Output the [X, Y] coordinate of the center of the cell containing the given text.  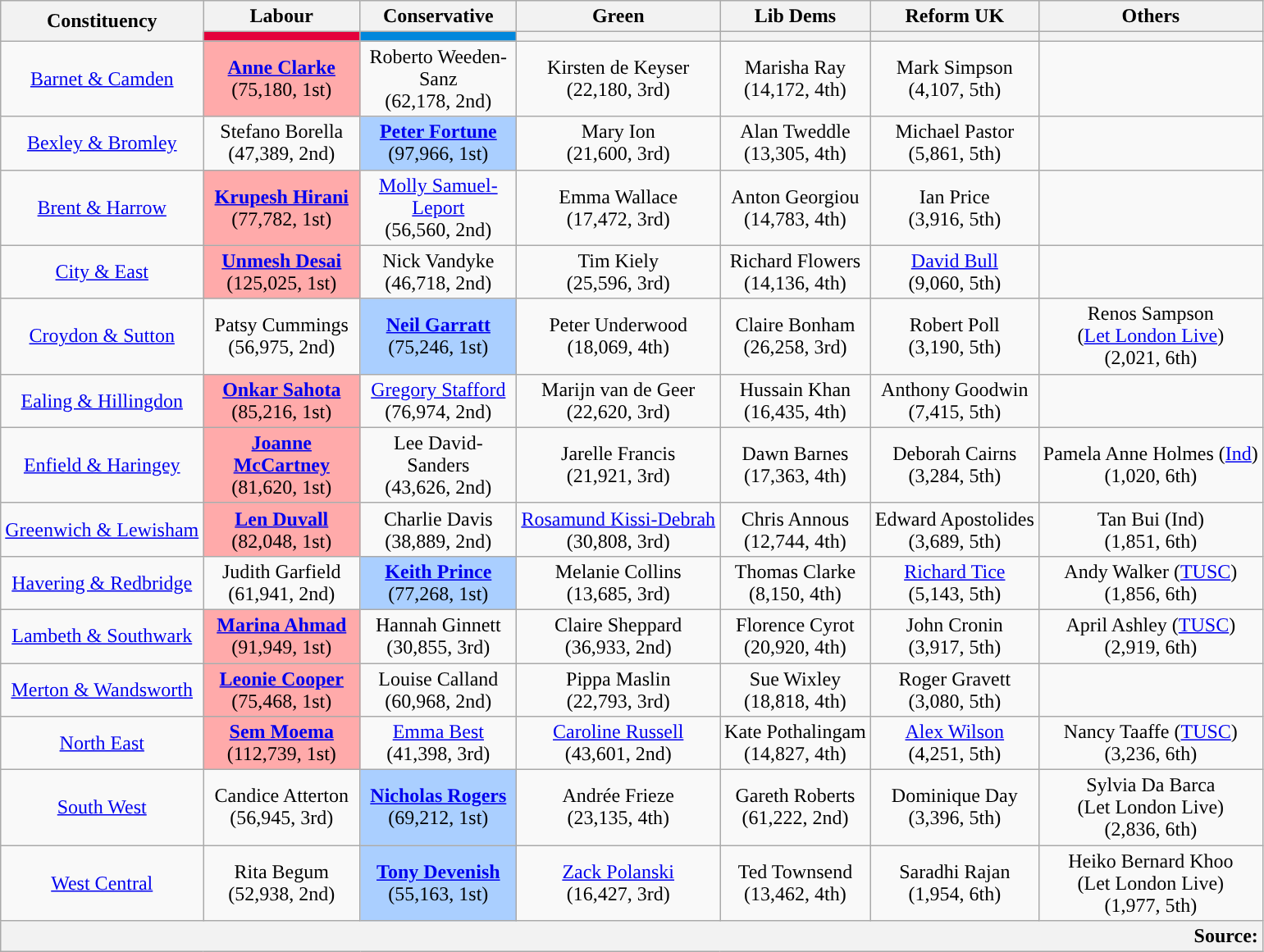
Lib Dems [796, 16]
Florence Cyrot(20,920, 4th) [796, 636]
Lambeth & Southwark [102, 636]
Roberto Weeden-Sanz(62,178, 2nd) [438, 79]
Ian Price(3,916, 5th) [955, 207]
Melanie Collins(13,685, 3rd) [618, 582]
Roger Gravett(3,080, 5th) [955, 689]
Pamela Anne Holmes (Ind)(1,020, 6th) [1150, 465]
Ealing & Hillingdon [102, 400]
Tim Kiely(25,596, 3rd) [618, 272]
Marisha Ray(14,172, 4th) [796, 79]
Brent & Harrow [102, 207]
Len Duvall(82,048, 1st) [282, 530]
Nick Vandyke(46,718, 2nd) [438, 272]
Candice Atterton(56,945, 3rd) [282, 808]
Richard Flowers(14,136, 4th) [796, 272]
Emma Wallace(17,472, 3rd) [618, 207]
Others [1150, 16]
Rosamund Kissi-Debrah(30,808, 3rd) [618, 530]
North East [102, 743]
Gareth Roberts(61,222, 2nd) [796, 808]
Pippa Maslin(22,793, 3rd) [618, 689]
Enfield & Haringey [102, 465]
Dominique Day(3,396, 5th) [955, 808]
Lee David-Sanders(43,626, 2nd) [438, 465]
Croydon & Sutton [102, 336]
Deborah Cairns(3,284, 5th) [955, 465]
Heiko Bernard Khoo(Let London Live)(1,977, 5th) [1150, 883]
South West [102, 808]
Judith Garfield(61,941, 2nd) [282, 582]
Tan Bui (Ind)(1,851, 6th) [1150, 530]
Rita Begum(52,938, 2nd) [282, 883]
Keith Prince(77,268, 1st) [438, 582]
Reform UK [955, 16]
David Bull(9,060, 5th) [955, 272]
Emma Best(41,398, 3rd) [438, 743]
Jarelle Francis(21,921, 3rd) [618, 465]
John Cronin(3,917, 5th) [955, 636]
Neil Garratt(75,246, 1st) [438, 336]
Zack Polanski(16,427, 3rd) [618, 883]
Nicholas Rogers(69,212, 1st) [438, 808]
Marina Ahmad(91,949, 1st) [282, 636]
Havering & Redbridge [102, 582]
Richard Tice(5,143, 5th) [955, 582]
Stefano Borella(47,389, 2nd) [282, 143]
Anne Clarke(75,180, 1st) [282, 79]
Mary Ion(21,600, 3rd) [618, 143]
Labour [282, 16]
Mark Simpson(4,107, 5th) [955, 79]
Dawn Barnes(17,363, 4th) [796, 465]
Chris Annous(12,744, 4th) [796, 530]
Hannah Ginnett(30,855, 3rd) [438, 636]
Gregory Stafford(76,974, 2nd) [438, 400]
Patsy Cummings(56,975, 2nd) [282, 336]
West Central [102, 883]
April Ashley (TUSC)(2,919, 6th) [1150, 636]
Merton & Wandsworth [102, 689]
Bexley & Bromley [102, 143]
Nancy Taaffe (TUSC)(3,236, 6th) [1150, 743]
Anton Georgiou(14,783, 4th) [796, 207]
Hussain Khan(16,435, 4th) [796, 400]
Leonie Cooper(75,468, 1st) [282, 689]
Robert Poll(3,190, 5th) [955, 336]
Andrée Frieze(23,135, 4th) [618, 808]
Joanne McCartney(81,620, 1st) [282, 465]
Andy Walker (TUSC)(1,856, 6th) [1150, 582]
Krupesh Hirani(77,782, 1st) [282, 207]
Saradhi Rajan(1,954, 6th) [955, 883]
Charlie Davis(38,889, 2nd) [438, 530]
Renos Sampson(Let London Live)(2,021, 6th) [1150, 336]
Sem Moema(112,739, 1st) [282, 743]
Peter Underwood(18,069, 4th) [618, 336]
Greenwich & Lewisham [102, 530]
Michael Pastor(5,861, 5th) [955, 143]
Ted Townsend(13,462, 4th) [796, 883]
Source: [632, 936]
Kirsten de Keyser(22,180, 3rd) [618, 79]
Alan Tweddle(13,305, 4th) [796, 143]
Caroline Russell(43,601, 2nd) [618, 743]
Marijn van de Geer(22,620, 3rd) [618, 400]
Edward Apostolides(3,689, 5th) [955, 530]
Molly Samuel-Leport(56,560, 2nd) [438, 207]
Louise Calland(60,968, 2nd) [438, 689]
Green [618, 16]
Onkar Sahota(85,216, 1st) [282, 400]
Alex Wilson(4,251, 5th) [955, 743]
Sue Wixley(18,818, 4th) [796, 689]
Tony Devenish(55,163, 1st) [438, 883]
Claire Bonham(26,258, 3rd) [796, 336]
Claire Sheppard(36,933, 2nd) [618, 636]
Barnet & Camden [102, 79]
Sylvia Da Barca(Let London Live)(2,836, 6th) [1150, 808]
Anthony Goodwin(7,415, 5th) [955, 400]
Kate Pothalingam(14,827, 4th) [796, 743]
Constituency [102, 21]
Peter Fortune(97,966, 1st) [438, 143]
Unmesh Desai(125,025, 1st) [282, 272]
Thomas Clarke(8,150, 4th) [796, 582]
City & East [102, 272]
Conservative [438, 16]
